Find where the given text appears and provide that cell's center as (X, Y) coordinate. 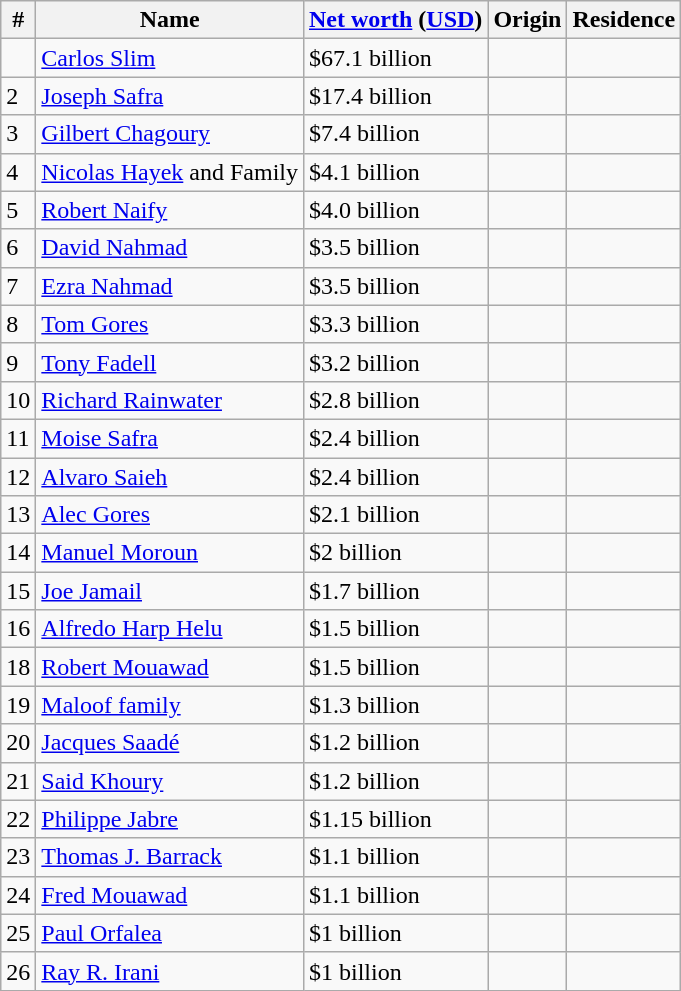
11 (18, 438)
Residence (624, 20)
24 (18, 895)
$67.1 billion (395, 58)
Alec Gores (170, 515)
8 (18, 324)
$2 billion (395, 553)
Alfredo Harp Helu (170, 629)
Name (170, 20)
2 (18, 96)
9 (18, 362)
Thomas J. Barrack (170, 857)
14 (18, 553)
20 (18, 743)
Said Khoury (170, 781)
16 (18, 629)
Gilbert Chagoury (170, 134)
22 (18, 819)
7 (18, 286)
Moise Safra (170, 438)
10 (18, 400)
18 (18, 667)
Origin (528, 20)
$3.2 billion (395, 362)
6 (18, 248)
$2.8 billion (395, 400)
Ray R. Irani (170, 971)
Carlos Slim (170, 58)
$1.7 billion (395, 591)
Fred Mouawad (170, 895)
Paul Orfalea (170, 933)
21 (18, 781)
Tom Gores (170, 324)
$3.3 billion (395, 324)
$2.1 billion (395, 515)
$17.4 billion (395, 96)
# (18, 20)
19 (18, 705)
$1.15 billion (395, 819)
Philippe Jabre (170, 819)
23 (18, 857)
Robert Mouawad (170, 667)
26 (18, 971)
Richard Rainwater (170, 400)
David Nahmad (170, 248)
$4.1 billion (395, 172)
Net worth (USD) (395, 20)
13 (18, 515)
5 (18, 210)
Nicolas Hayek and Family (170, 172)
3 (18, 134)
$1.3 billion (395, 705)
Jacques Saadé (170, 743)
$7.4 billion (395, 134)
Joe Jamail (170, 591)
$4.0 billion (395, 210)
Manuel Moroun (170, 553)
Ezra Nahmad (170, 286)
Maloof family (170, 705)
Joseph Safra (170, 96)
Alvaro Saieh (170, 477)
Tony Fadell (170, 362)
4 (18, 172)
15 (18, 591)
Robert Naify (170, 210)
25 (18, 933)
12 (18, 477)
